Provide the [X, Y] coordinate of the cell's center where the given text is located.  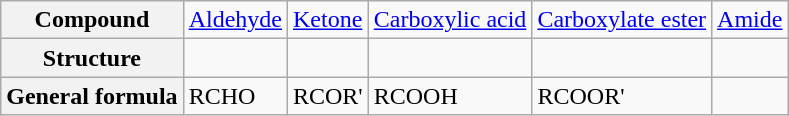
Compound [92, 20]
RCOR' [328, 96]
RCOOH [450, 96]
RCOOR' [622, 96]
Carboxylic acid [450, 20]
Aldehyde [235, 20]
Amide [750, 20]
General formula [92, 96]
RCHO [235, 96]
Carboxylate ester [622, 20]
Structure [92, 58]
Ketone [328, 20]
